Provide the (x, y) coordinate of the cell's center where the given text is located.  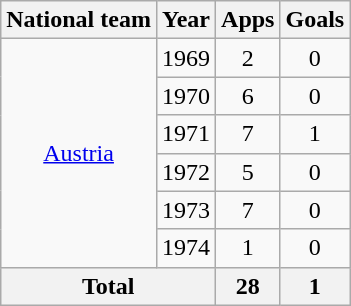
28 (248, 286)
5 (248, 172)
1974 (186, 248)
Apps (248, 20)
1970 (186, 96)
1972 (186, 172)
6 (248, 96)
Goals (315, 20)
1973 (186, 210)
Total (108, 286)
1971 (186, 134)
Austria (79, 153)
1969 (186, 58)
National team (79, 20)
Year (186, 20)
2 (248, 58)
